Output the [X, Y] coordinate of the center of the cell containing the given text.  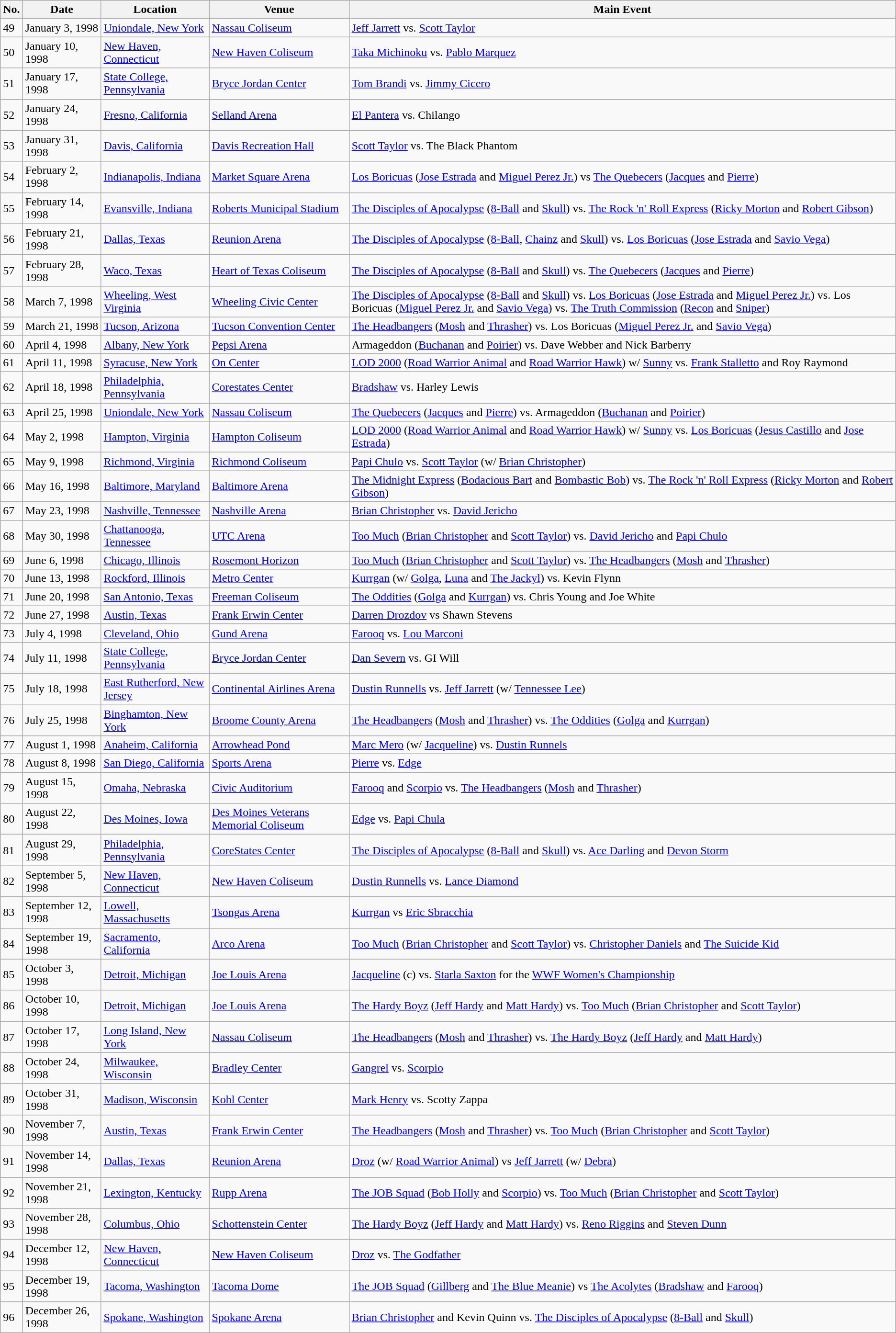
November 28, 1998 [62, 1224]
85 [11, 975]
Chattanooga, Tennessee [155, 535]
93 [11, 1224]
September 5, 1998 [62, 881]
Los Boricuas (Jose Estrada and Miguel Perez Jr.) vs The Quebecers (Jacques and Pierre) [622, 177]
Broome County Arena [279, 720]
The JOB Squad (Gillberg and The Blue Meanie) vs The Acolytes (Bradshaw and Farooq) [622, 1286]
April 11, 1998 [62, 363]
Too Much (Brian Christopher and Scott Taylor) vs. The Headbangers (Mosh and Thrasher) [622, 560]
66 [11, 486]
88 [11, 1068]
91 [11, 1162]
May 16, 1998 [62, 486]
Sacramento, California [155, 943]
May 30, 1998 [62, 535]
Continental Airlines Arena [279, 689]
On Center [279, 363]
San Antonio, Texas [155, 597]
February 21, 1998 [62, 239]
Corestates Center [279, 388]
90 [11, 1130]
Sports Arena [279, 763]
December 12, 1998 [62, 1255]
The Quebecers (Jacques and Pierre) vs. Armageddon (Buchanan and Poirier) [622, 412]
76 [11, 720]
Metro Center [279, 578]
Baltimore, Maryland [155, 486]
Roberts Municipal Stadium [279, 208]
Tucson, Arizona [155, 326]
60 [11, 344]
Wheeling Civic Center [279, 302]
October 31, 1998 [62, 1099]
Lexington, Kentucky [155, 1192]
71 [11, 597]
November 7, 1998 [62, 1130]
Pepsi Arena [279, 344]
Date [62, 10]
81 [11, 850]
57 [11, 270]
Edge vs. Papi Chula [622, 819]
65 [11, 462]
72 [11, 615]
Spokane, Washington [155, 1318]
Dan Severn vs. GI Will [622, 658]
64 [11, 437]
94 [11, 1255]
89 [11, 1099]
LOD 2000 (Road Warrior Animal and Road Warrior Hawk) w/ Sunny vs. Frank Stalletto and Roy Raymond [622, 363]
The Oddities (Golga and Kurrgan) vs. Chris Young and Joe White [622, 597]
December 26, 1998 [62, 1318]
The Disciples of Apocalypse (8-Ball and Skull) vs. The Rock 'n' Roll Express (Ricky Morton and Robert Gibson) [622, 208]
Lowell, Massachusetts [155, 913]
December 19, 1998 [62, 1286]
Darren Drozdov vs Shawn Stevens [622, 615]
Schottenstein Center [279, 1224]
Farooq and Scorpio vs. The Headbangers (Mosh and Thrasher) [622, 788]
95 [11, 1286]
UTC Arena [279, 535]
Des Moines Veterans Memorial Coliseum [279, 819]
Armageddon (Buchanan and Poirier) vs. Dave Webber and Nick Barberry [622, 344]
Gangrel vs. Scorpio [622, 1068]
54 [11, 177]
Nashville, Tennessee [155, 511]
Freeman Coliseum [279, 597]
Selland Arena [279, 115]
The Headbangers (Mosh and Thrasher) vs. Los Boricuas (Miguel Perez Jr. and Savio Vega) [622, 326]
July 4, 1998 [62, 633]
58 [11, 302]
The Disciples of Apocalypse (8-Ball and Skull) vs. The Quebecers (Jacques and Pierre) [622, 270]
Jeff Jarrett vs. Scott Taylor [622, 28]
73 [11, 633]
Too Much (Brian Christopher and Scott Taylor) vs. David Jericho and Papi Chulo [622, 535]
January 10, 1998 [62, 53]
September 19, 1998 [62, 943]
Location [155, 10]
Anaheim, California [155, 745]
June 13, 1998 [62, 578]
June 6, 1998 [62, 560]
Brian Christopher vs. David Jericho [622, 511]
Wheeling, West Virginia [155, 302]
May 2, 1998 [62, 437]
Tsongas Arena [279, 913]
January 3, 1998 [62, 28]
Rockford, Illinois [155, 578]
Nashville Arena [279, 511]
June 27, 1998 [62, 615]
Waco, Texas [155, 270]
August 1, 1998 [62, 745]
October 3, 1998 [62, 975]
Kohl Center [279, 1099]
Gund Arena [279, 633]
The Headbangers (Mosh and Thrasher) vs. The Hardy Boyz (Jeff Hardy and Matt Hardy) [622, 1037]
Arrowhead Pond [279, 745]
The Disciples of Apocalypse (8-Ball and Skull) vs. Ace Darling and Devon Storm [622, 850]
Bradley Center [279, 1068]
Tacoma Dome [279, 1286]
Farooq vs. Lou Marconi [622, 633]
June 20, 1998 [62, 597]
Market Square Arena [279, 177]
August 29, 1998 [62, 850]
Bradshaw vs. Harley Lewis [622, 388]
Tom Brandi vs. Jimmy Cicero [622, 83]
August 8, 1998 [62, 763]
Mark Henry vs. Scotty Zappa [622, 1099]
Heart of Texas Coliseum [279, 270]
Jacqueline (c) vs. Starla Saxton for the WWF Women's Championship [622, 975]
80 [11, 819]
July 11, 1998 [62, 658]
79 [11, 788]
February 2, 1998 [62, 177]
87 [11, 1037]
Taka Michinoku vs. Pablo Marquez [622, 53]
Omaha, Nebraska [155, 788]
November 14, 1998 [62, 1162]
Evansville, Indiana [155, 208]
Civic Auditorium [279, 788]
July 18, 1998 [62, 689]
October 24, 1998 [62, 1068]
Madison, Wisconsin [155, 1099]
The Hardy Boyz (Jeff Hardy and Matt Hardy) vs. Reno Riggins and Steven Dunn [622, 1224]
Milwaukee, Wisconsin [155, 1068]
February 14, 1998 [62, 208]
67 [11, 511]
49 [11, 28]
96 [11, 1318]
May 23, 1998 [62, 511]
84 [11, 943]
October 10, 1998 [62, 1005]
Chicago, Illinois [155, 560]
Spokane Arena [279, 1318]
Pierre vs. Edge [622, 763]
The Headbangers (Mosh and Thrasher) vs. The Oddities (Golga and Kurrgan) [622, 720]
Tucson Convention Center [279, 326]
Hampton, Virginia [155, 437]
No. [11, 10]
Tacoma, Washington [155, 1286]
Scott Taylor vs. The Black Phantom [622, 146]
San Diego, California [155, 763]
78 [11, 763]
East Rutherford, New Jersey [155, 689]
55 [11, 208]
61 [11, 363]
Droz (w/ Road Warrior Animal) vs Jeff Jarrett (w/ Debra) [622, 1162]
Des Moines, Iowa [155, 819]
April 18, 1998 [62, 388]
51 [11, 83]
Brian Christopher and Kevin Quinn vs. The Disciples of Apocalypse (8-Ball and Skull) [622, 1318]
Baltimore Arena [279, 486]
Too Much (Brian Christopher and Scott Taylor) vs. Christopher Daniels and The Suicide Kid [622, 943]
LOD 2000 (Road Warrior Animal and Road Warrior Hawk) w/ Sunny vs. Los Boricuas (Jesus Castillo and Jose Estrada) [622, 437]
Long Island, New York [155, 1037]
Papi Chulo vs. Scott Taylor (w/ Brian Christopher) [622, 462]
August 15, 1998 [62, 788]
Dustin Runnells vs. Lance Diamond [622, 881]
Davis, California [155, 146]
Hampton Coliseum [279, 437]
January 17, 1998 [62, 83]
July 25, 1998 [62, 720]
January 31, 1998 [62, 146]
November 21, 1998 [62, 1192]
Binghamton, New York [155, 720]
Columbus, Ohio [155, 1224]
August 22, 1998 [62, 819]
The Disciples of Apocalypse (8-Ball, Chainz and Skull) vs. Los Boricuas (Jose Estrada and Savio Vega) [622, 239]
May 9, 1998 [62, 462]
Dustin Runnells vs. Jeff Jarrett (w/ Tennessee Lee) [622, 689]
Kurrgan (w/ Golga, Luna and The Jackyl) vs. Kevin Flynn [622, 578]
January 24, 1998 [62, 115]
83 [11, 913]
Fresno, California [155, 115]
69 [11, 560]
Venue [279, 10]
Richmond Coliseum [279, 462]
April 25, 1998 [62, 412]
50 [11, 53]
56 [11, 239]
68 [11, 535]
El Pantera vs. Chilango [622, 115]
53 [11, 146]
Syracuse, New York [155, 363]
52 [11, 115]
Albany, New York [155, 344]
April 4, 1998 [62, 344]
February 28, 1998 [62, 270]
The JOB Squad (Bob Holly and Scorpio) vs. Too Much (Brian Christopher and Scott Taylor) [622, 1192]
The Hardy Boyz (Jeff Hardy and Matt Hardy) vs. Too Much (Brian Christopher and Scott Taylor) [622, 1005]
70 [11, 578]
92 [11, 1192]
March 21, 1998 [62, 326]
Cleveland, Ohio [155, 633]
75 [11, 689]
CoreStates Center [279, 850]
74 [11, 658]
62 [11, 388]
The Midnight Express (Bodacious Bart and Bombastic Bob) vs. The Rock 'n' Roll Express (Ricky Morton and Robert Gibson) [622, 486]
Droz vs. The Godfather [622, 1255]
Rupp Arena [279, 1192]
Kurrgan vs Eric Sbracchia [622, 913]
March 7, 1998 [62, 302]
October 17, 1998 [62, 1037]
September 12, 1998 [62, 913]
77 [11, 745]
The Headbangers (Mosh and Thrasher) vs. Too Much (Brian Christopher and Scott Taylor) [622, 1130]
86 [11, 1005]
63 [11, 412]
Davis Recreation Hall [279, 146]
Rosemont Horizon [279, 560]
Richmond, Virginia [155, 462]
Arco Arena [279, 943]
82 [11, 881]
Marc Mero (w/ Jacqueline) vs. Dustin Runnels [622, 745]
Main Event [622, 10]
Indianapolis, Indiana [155, 177]
59 [11, 326]
